From the cell containing the given text, extract its center point as (X, Y) coordinate. 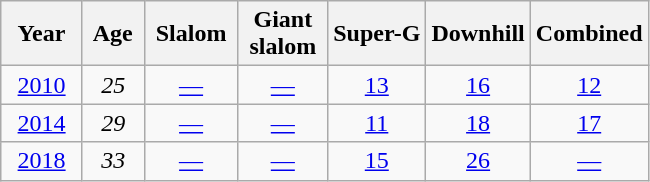
Super-G (377, 34)
33 (113, 161)
Downhill (478, 34)
12 (589, 85)
2010 (42, 85)
11 (377, 123)
2018 (42, 161)
16 (478, 85)
Giant slalom (283, 34)
15 (377, 161)
Year (42, 34)
Combined (589, 34)
26 (478, 161)
25 (113, 85)
Slalom (191, 34)
2014 (42, 123)
29 (113, 123)
17 (589, 123)
18 (478, 123)
Age (113, 34)
13 (377, 85)
